Provide the [x, y] coordinate of the cell's center where the given text is located.  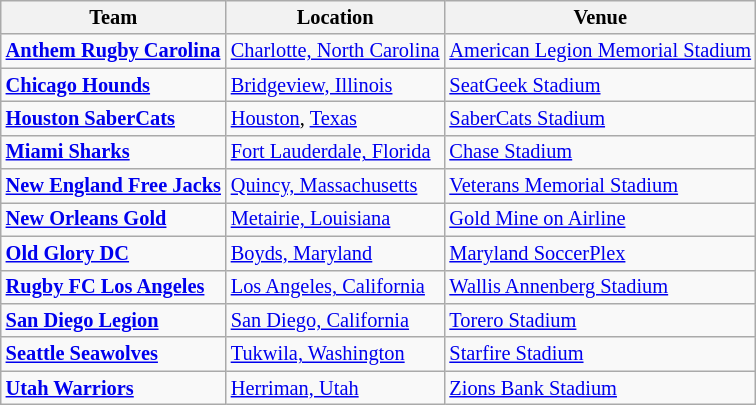
Venue [600, 17]
San Diego Legion [114, 320]
New England Free Jacks [114, 186]
Houston SaberCats [114, 118]
Utah Warriors [114, 388]
Starfire Stadium [600, 354]
Tukwila, Washington [336, 354]
Herriman, Utah [336, 388]
Veterans Memorial Stadium [600, 186]
Los Angeles, California [336, 287]
Zions Bank Stadium [600, 388]
Anthem Rugby Carolina [114, 51]
Metairie, Louisiana [336, 219]
Team [114, 17]
Charlotte, North Carolina [336, 51]
Rugby FC Los Angeles [114, 287]
Wallis Annenberg Stadium [600, 287]
Chicago Hounds [114, 85]
Gold Mine on Airline [600, 219]
Chase Stadium [600, 152]
Bridgeview, Illinois [336, 85]
SeatGeek Stadium [600, 85]
New Orleans Gold [114, 219]
Torero Stadium [600, 320]
Seattle Seawolves [114, 354]
American Legion Memorial Stadium [600, 51]
Boyds, Maryland [336, 253]
Quincy, Massachusetts [336, 186]
Maryland SoccerPlex [600, 253]
Houston, Texas [336, 118]
SaberCats Stadium [600, 118]
Location [336, 17]
Fort Lauderdale, Florida [336, 152]
San Diego, California [336, 320]
Old Glory DC [114, 253]
Miami Sharks [114, 152]
